Pinpoint the cell where the given text exists, returning its [x, y] midpoint coordinate. 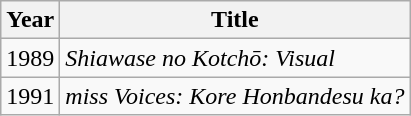
Shiawase no Kotchō: Visual [235, 58]
Year [30, 20]
1991 [30, 96]
miss Voices: Kore Honbandesu ka? [235, 96]
1989 [30, 58]
Title [235, 20]
